Output the (X, Y) coordinate of the center of the cell containing the given text.  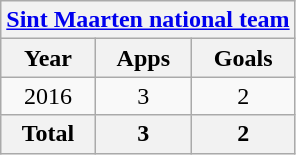
Total (48, 134)
Year (48, 58)
Apps (143, 58)
Goals (243, 58)
2016 (48, 96)
Sint Maarten national team (148, 20)
